Provide the [X, Y] coordinate of the cell's center where the given text is located.  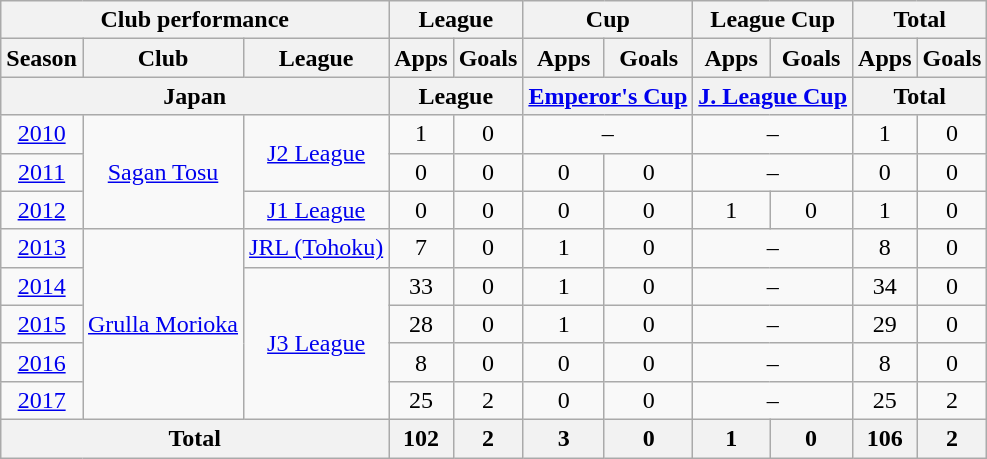
J1 League [316, 210]
28 [421, 324]
2015 [42, 324]
Emperor's Cup [608, 96]
Grulla Morioka [162, 324]
2012 [42, 210]
29 [885, 324]
Sagan Tosu [162, 172]
7 [421, 248]
33 [421, 286]
2013 [42, 248]
2017 [42, 400]
106 [885, 438]
J. League Cup [773, 96]
Japan [195, 96]
2016 [42, 362]
Club performance [195, 20]
2011 [42, 172]
JRL (Tohoku) [316, 248]
34 [885, 286]
Season [42, 58]
102 [421, 438]
Club [162, 58]
J2 League [316, 153]
J3 League [316, 343]
Cup [608, 20]
2014 [42, 286]
League Cup [773, 20]
3 [564, 438]
2010 [42, 134]
